Return the (x, y) coordinate for the center point of the cell that contains the specified text.  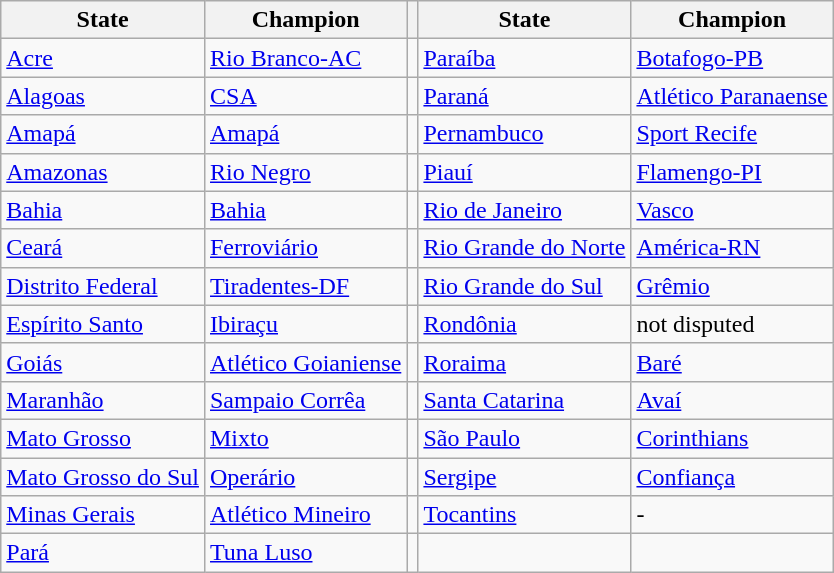
Avaí (732, 400)
Botafogo-PB (732, 58)
Pará (103, 553)
Maranhão (103, 400)
Rio Negro (305, 172)
Rio Branco-AC (305, 58)
Amazonas (103, 172)
Atlético Paranaense (732, 96)
Tocantins (524, 515)
not disputed (732, 324)
CSA (305, 96)
Corinthians (732, 438)
- (732, 515)
Sergipe (524, 477)
Grêmio (732, 286)
Paraíba (524, 58)
Tuna Luso (305, 553)
Acre (103, 58)
Atlético Mineiro (305, 515)
Confiança (732, 477)
Distrito Federal (103, 286)
Ferroviário (305, 248)
Santa Catarina (524, 400)
Atlético Goianiense (305, 362)
Rio de Janeiro (524, 210)
Paraná (524, 96)
Vasco (732, 210)
Baré (732, 362)
Ibiraçu (305, 324)
Sampaio Corrêa (305, 400)
Espírito Santo (103, 324)
Ceará (103, 248)
Alagoas (103, 96)
América-RN (732, 248)
Pernambuco (524, 134)
Tiradentes-DF (305, 286)
Flamengo-PI (732, 172)
Sport Recife (732, 134)
Minas Gerais (103, 515)
Mixto (305, 438)
Piauí (524, 172)
Operário (305, 477)
Goiás (103, 362)
São Paulo (524, 438)
Roraima (524, 362)
Rio Grande do Sul (524, 286)
Mato Grosso (103, 438)
Mato Grosso do Sul (103, 477)
Rio Grande do Norte (524, 248)
Rondônia (524, 324)
